Locate the cell with the specified text and output its (X, Y) center coordinate. 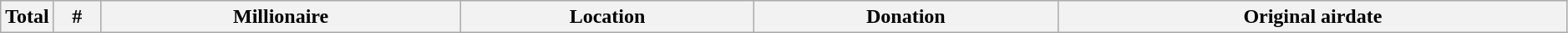
# (77, 17)
Original airdate (1312, 17)
Location (607, 17)
Donation (906, 17)
Millionaire (281, 17)
Total (28, 17)
